Pinpoint the cell where the given text exists, returning its [X, Y] midpoint coordinate. 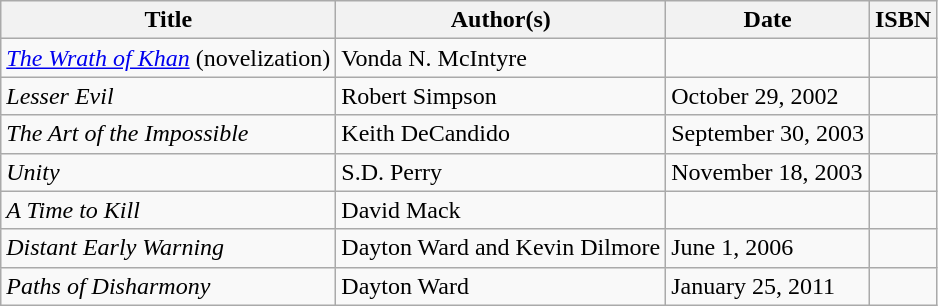
Date [768, 20]
Author(s) [501, 20]
June 1, 2006 [768, 248]
Dayton Ward and Kevin Dilmore [501, 248]
David Mack [501, 210]
Keith DeCandido [501, 134]
Distant Early Warning [168, 248]
October 29, 2002 [768, 96]
Title [168, 20]
ISBN [902, 20]
The Art of the Impossible [168, 134]
Vonda N. McIntyre [501, 58]
September 30, 2003 [768, 134]
Dayton Ward [501, 286]
A Time to Kill [168, 210]
January 25, 2011 [768, 286]
Lesser Evil [168, 96]
Paths of Disharmony [168, 286]
S.D. Perry [501, 172]
November 18, 2003 [768, 172]
Robert Simpson [501, 96]
Unity [168, 172]
The Wrath of Khan (novelization) [168, 58]
